Return the (X, Y) coordinate for the center point of the cell that contains the specified text.  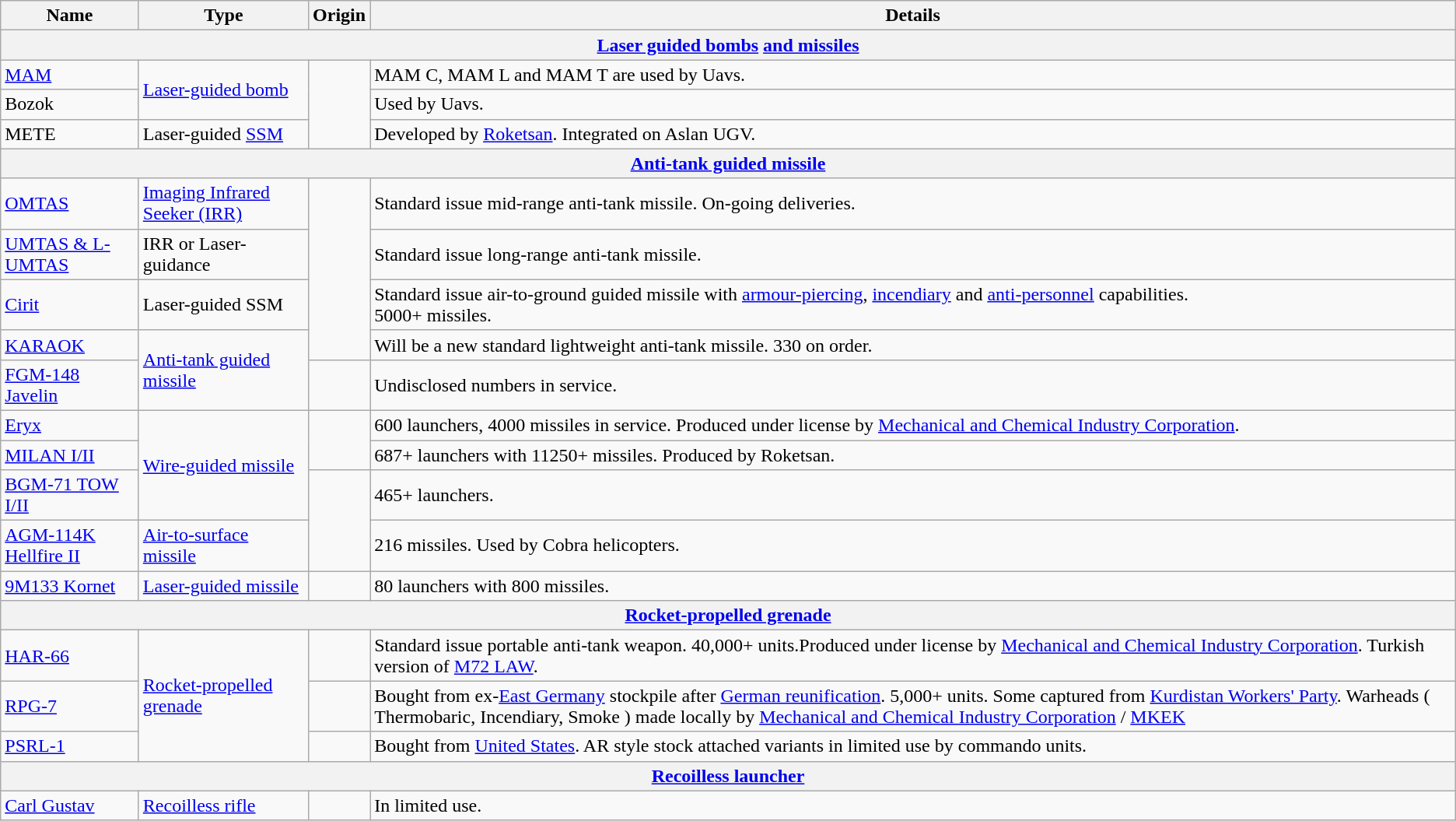
9M133 Kornet (70, 586)
687+ launchers with 11250+ missiles. Produced by Roketsan. (913, 455)
MAM (70, 75)
MILAN I/II (70, 455)
Standard issue air-to-ground guided missile with armour-piercing, incendiary and anti-personnel capabilities.5000+ missiles. (913, 305)
80 launchers with 800 missiles. (913, 586)
UMTAS & L-UMTAS (70, 254)
MAM C, MAM L and MAM T are used by Uavs. (913, 75)
PSRL-1 (70, 746)
216 missiles. Used by Cobra helicopters. (913, 546)
Wire-guided missile (223, 465)
Eryx (70, 425)
Standard issue mid-range anti-tank missile. On-going deliveries. (913, 204)
600 launchers, 4000 missiles in service. Produced under license by Mechanical and Chemical Industry Corporation. (913, 425)
KARAOK (70, 345)
Type (223, 16)
Recoilless launcher (728, 776)
Bought from United States. AR style stock attached variants in limited use by commando units. (913, 746)
RPG-7 (70, 707)
FGM-148 Javelin (70, 384)
BGM-71 TOW I/II (70, 495)
Standard issue long-range anti-tank missile. (913, 254)
METE (70, 134)
HAR-66 (70, 655)
Laser guided bombs and missiles (728, 45)
Laser-guided missile (223, 586)
OMTAS (70, 204)
Details (913, 16)
465+ launchers. (913, 495)
Will be a new standard lightweight anti-tank missile. 330 on order. (913, 345)
Bozok (70, 104)
Undisclosed numbers in service. (913, 384)
Name (70, 16)
Laser-guided bomb (223, 89)
Recoilless rifle (223, 805)
Origin (339, 16)
Carl Gustav (70, 805)
Developed by Roketsan. Integrated on Aslan UGV. (913, 134)
AGM-114K Hellfire II (70, 546)
Imaging Infrared Seeker (IRR) (223, 204)
In limited use. (913, 805)
Cirit (70, 305)
Used by Uavs. (913, 104)
IRR or Laser-guidance (223, 254)
Air-to-surface missile (223, 546)
